Return [X, Y] of the center of cell containing provided text 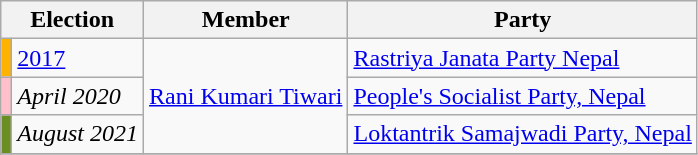
Party [522, 20]
Election [72, 20]
2017 [78, 58]
Member [246, 20]
August 2021 [78, 134]
Rastriya Janata Party Nepal [522, 58]
People's Socialist Party, Nepal [522, 96]
April 2020 [78, 96]
Loktantrik Samajwadi Party, Nepal [522, 134]
Rani Kumari Tiwari [246, 96]
